Capture the cell that displays the provided text and extract its (x, y) central coordinate. 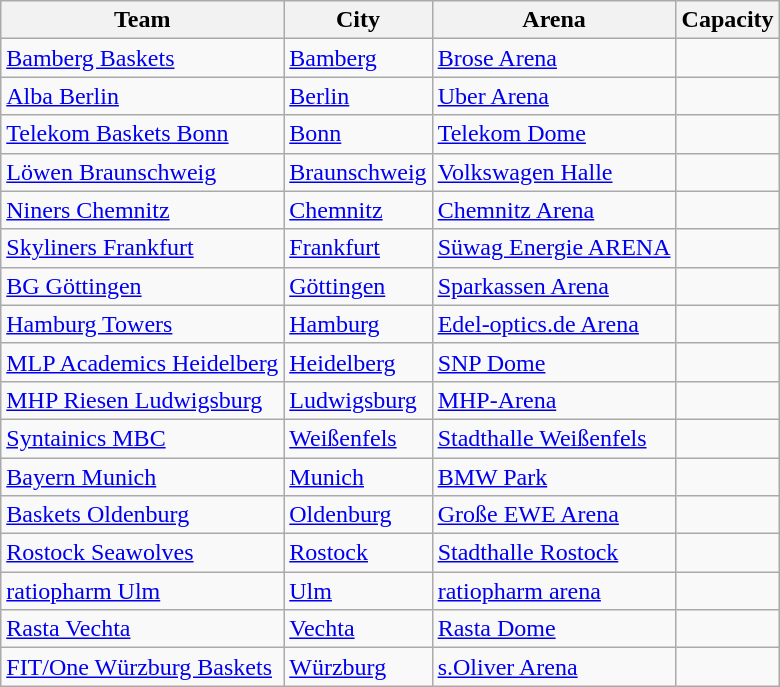
ratiopharm Ulm (142, 591)
Ulm (358, 591)
BMW Park (554, 477)
Telekom Baskets Bonn (142, 134)
City (358, 20)
Rasta Vechta (142, 629)
Würzburg (358, 667)
Edel-optics.de Arena (554, 324)
Sparkassen Arena (554, 286)
Telekom Dome (554, 134)
Team (142, 20)
Hamburg (358, 324)
Braunschweig (358, 172)
Bonn (358, 134)
BG Göttingen (142, 286)
Ludwigsburg (358, 400)
Löwen Braunschweig (142, 172)
Hamburg Towers (142, 324)
MHP Riesen Ludwigsburg (142, 400)
Uber Arena (554, 96)
Rostock Seawolves (142, 553)
FIT/One Würzburg Baskets (142, 667)
Stadthalle Weißenfels (554, 438)
Chemnitz Arena (554, 210)
ratiopharm arena (554, 591)
Skyliners Frankfurt (142, 248)
Baskets Oldenburg (142, 515)
Bamberg (358, 58)
Syntainics MBC (142, 438)
MHP-Arena (554, 400)
Süwag Energie ARENA (554, 248)
Volkswagen Halle (554, 172)
Vechta (358, 629)
Brose Arena (554, 58)
Frankfurt (358, 248)
Göttingen (358, 286)
SNP Dome (554, 362)
Rostock (358, 553)
Capacity (728, 20)
Heidelberg (358, 362)
s.Oliver Arena (554, 667)
Rasta Dome (554, 629)
Stadthalle Rostock (554, 553)
Niners Chemnitz (142, 210)
Oldenburg (358, 515)
Alba Berlin (142, 96)
Munich (358, 477)
Berlin (358, 96)
MLP Academics Heidelberg (142, 362)
Große EWE Arena (554, 515)
Bayern Munich (142, 477)
Bamberg Baskets (142, 58)
Arena (554, 20)
Chemnitz (358, 210)
Weißenfels (358, 438)
